Extract the (X, Y) coordinate from the center of the cell holding the provided text.  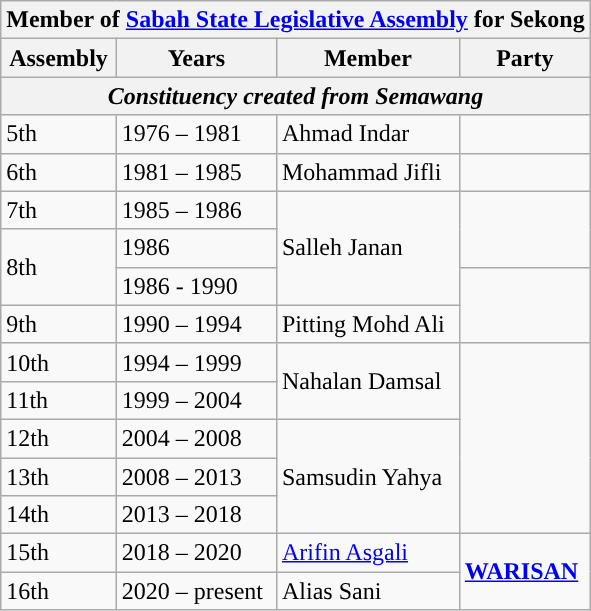
1985 – 1986 (196, 210)
Constituency created from Semawang (296, 96)
16th (58, 591)
Party (524, 58)
1986 - 1990 (196, 286)
Pitting Mohd Ali (368, 324)
1981 – 1985 (196, 172)
2008 – 2013 (196, 477)
7th (58, 210)
2013 – 2018 (196, 515)
1994 – 1999 (196, 362)
Arifin Asgali (368, 553)
Years (196, 58)
2004 – 2008 (196, 438)
15th (58, 553)
1990 – 1994 (196, 324)
12th (58, 438)
14th (58, 515)
6th (58, 172)
13th (58, 477)
5th (58, 134)
Samsudin Yahya (368, 476)
10th (58, 362)
Ahmad Indar (368, 134)
WARISAN (524, 572)
Mohammad Jifli (368, 172)
Salleh Janan (368, 248)
1986 (196, 248)
2020 – present (196, 591)
Nahalan Damsal (368, 381)
1999 – 2004 (196, 400)
Assembly (58, 58)
2018 – 2020 (196, 553)
8th (58, 267)
1976 – 1981 (196, 134)
9th (58, 324)
11th (58, 400)
Alias Sani (368, 591)
Member (368, 58)
Member of Sabah State Legislative Assembly for Sekong (296, 20)
